From the cell containing the given text, extract its center point as (X, Y) coordinate. 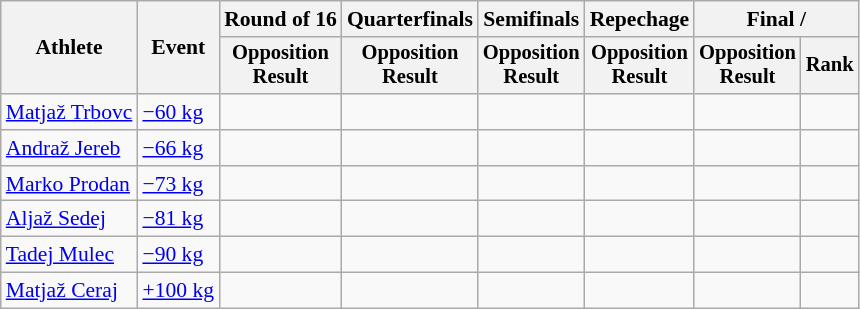
+100 kg (178, 291)
Round of 16 (280, 19)
−81 kg (178, 219)
Repechage (640, 19)
−66 kg (178, 148)
Event (178, 48)
Semifinals (532, 19)
−73 kg (178, 184)
−60 kg (178, 112)
Matjaž Ceraj (70, 291)
Marko Prodan (70, 184)
Tadej Mulec (70, 255)
−90 kg (178, 255)
Matjaž Trbovc (70, 112)
Quarterfinals (410, 19)
Rank (830, 66)
Athlete (70, 48)
Aljaž Sedej (70, 219)
Andraž Jereb (70, 148)
Final / (776, 19)
